For the text-containing cell, return its midpoint in (x, y) coordinate format. 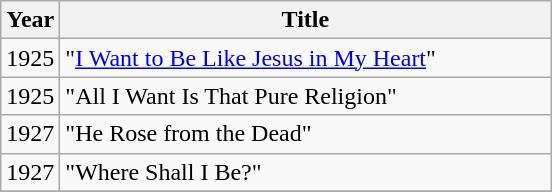
"All I Want Is That Pure Religion" (306, 96)
"Where Shall I Be?" (306, 172)
Year (30, 20)
"He Rose from the Dead" (306, 134)
"I Want to Be Like Jesus in My Heart" (306, 58)
Title (306, 20)
